Identify which cell holds the provided text, then report its [X, Y] central coordinate. 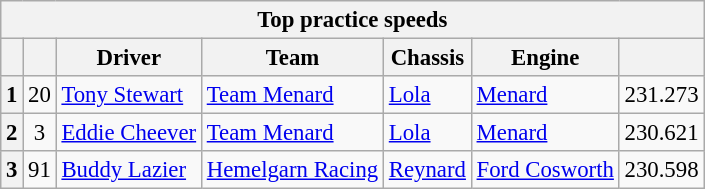
Hemelgarn Racing [292, 170]
2 [12, 133]
Engine [545, 58]
230.621 [662, 133]
20 [40, 95]
Top practice speeds [352, 20]
Reynard [427, 170]
Driver [128, 58]
Eddie Cheever [128, 133]
230.598 [662, 170]
231.273 [662, 95]
Tony Stewart [128, 95]
Ford Cosworth [545, 170]
Team [292, 58]
91 [40, 170]
Chassis [427, 58]
Buddy Lazier [128, 170]
1 [12, 95]
